Search for the cell housing the specified text and yield its [X, Y] center coordinate. 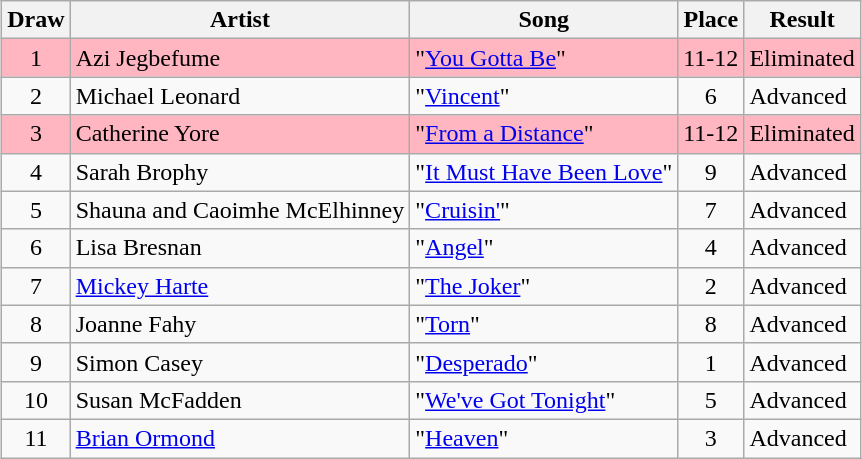
Azi Jegbefume [240, 58]
"You Gotta Be" [544, 58]
Simon Casey [240, 362]
"We've Got Tonight" [544, 400]
Susan McFadden [240, 400]
Mickey Harte [240, 286]
"Torn" [544, 324]
Michael Leonard [240, 96]
11 [36, 438]
Artist [240, 20]
Draw [36, 20]
Catherine Yore [240, 134]
Joanne Fahy [240, 324]
"Vincent" [544, 96]
Lisa Bresnan [240, 248]
Result [802, 20]
"From a Distance" [544, 134]
"Angel" [544, 248]
"Heaven" [544, 438]
Shauna and Caoimhe McElhinney [240, 210]
Brian Ormond [240, 438]
10 [36, 400]
"It Must Have Been Love" [544, 172]
"The Joker" [544, 286]
Sarah Brophy [240, 172]
Song [544, 20]
Place [711, 20]
"Desperado" [544, 362]
"Cruisin'" [544, 210]
